Pinpoint the cell where the given text exists, returning its [x, y] midpoint coordinate. 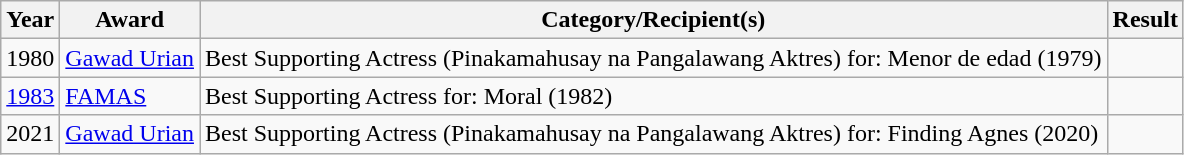
Category/Recipient(s) [654, 20]
Result [1145, 20]
Best Supporting Actress (Pinakamahusay na Pangalawang Aktres) for: Finding Agnes (2020) [654, 134]
Best Supporting Actress for: Moral (1982) [654, 96]
FAMAS [130, 96]
1983 [30, 96]
Year [30, 20]
Best Supporting Actress (Pinakamahusay na Pangalawang Aktres) for: Menor de edad (1979) [654, 58]
2021 [30, 134]
Award [130, 20]
1980 [30, 58]
